Extract the (x, y) coordinate from the center of the cell holding the provided text.  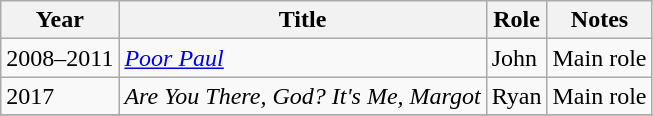
2008–2011 (60, 58)
Ryan (516, 96)
Title (302, 20)
Role (516, 20)
John (516, 58)
Are You There, God? It's Me, Margot (302, 96)
Year (60, 20)
Poor Paul (302, 58)
Notes (600, 20)
2017 (60, 96)
